Scan for the cell matching the given text and deliver its [X, Y] coordinate at center. 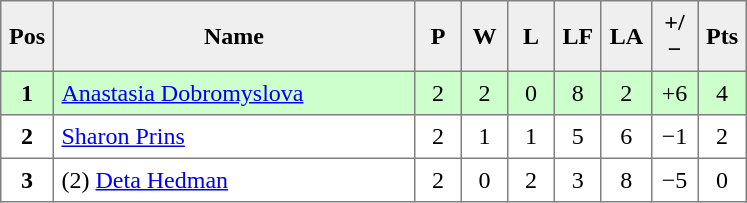
4 [722, 93]
5 [578, 137]
Pos [27, 36]
+/− [674, 36]
6 [626, 137]
Name [234, 36]
P [438, 36]
LF [578, 36]
L [531, 36]
Sharon Prins [234, 137]
+6 [674, 93]
Anastasia Dobromyslova [234, 93]
Pts [722, 36]
(2) Deta Hedman [234, 180]
−1 [674, 137]
LA [626, 36]
−5 [674, 180]
W [484, 36]
